Detect which cell encompasses the target text, then output its (X, Y) center coordinate. 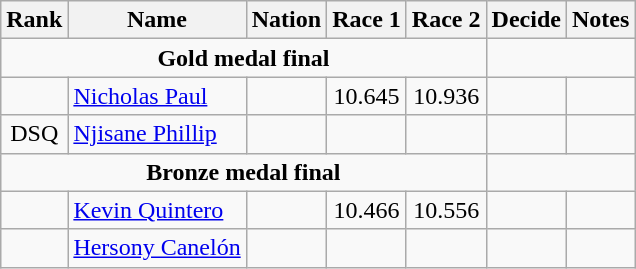
Nation (286, 20)
10.645 (367, 96)
Bronze medal final (244, 172)
10.936 (446, 96)
Decide (526, 20)
Kevin Quintero (157, 210)
Gold medal final (244, 58)
Nicholas Paul (157, 96)
Race 2 (446, 20)
Njisane Phillip (157, 134)
10.466 (367, 210)
Hersony Canelón (157, 248)
Race 1 (367, 20)
DSQ (34, 134)
Rank (34, 20)
Notes (600, 20)
Name (157, 20)
10.556 (446, 210)
